Capture the cell that displays the provided text and extract its (x, y) central coordinate. 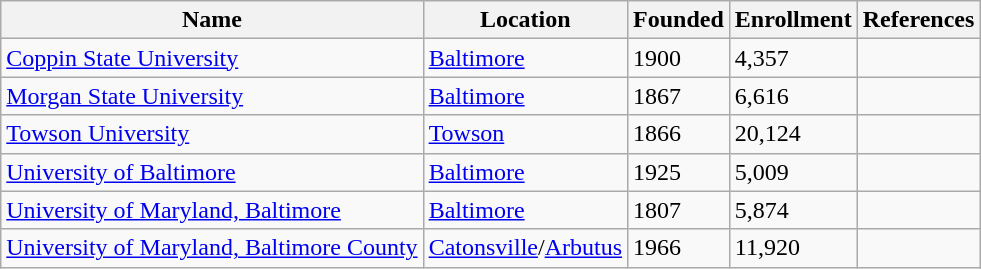
Coppin State University (212, 58)
11,920 (793, 248)
Location (525, 20)
University of Baltimore (212, 172)
University of Maryland, Baltimore County (212, 248)
1867 (679, 96)
Catonsville/Arbutus (525, 248)
Enrollment (793, 20)
Morgan State University (212, 96)
1807 (679, 210)
5,009 (793, 172)
6,616 (793, 96)
1900 (679, 58)
Founded (679, 20)
4,357 (793, 58)
1866 (679, 134)
University of Maryland, Baltimore (212, 210)
Towson University (212, 134)
Towson (525, 134)
20,124 (793, 134)
5,874 (793, 210)
References (918, 20)
Name (212, 20)
1925 (679, 172)
1966 (679, 248)
